Pinpoint the cell where the given text exists, returning its [x, y] midpoint coordinate. 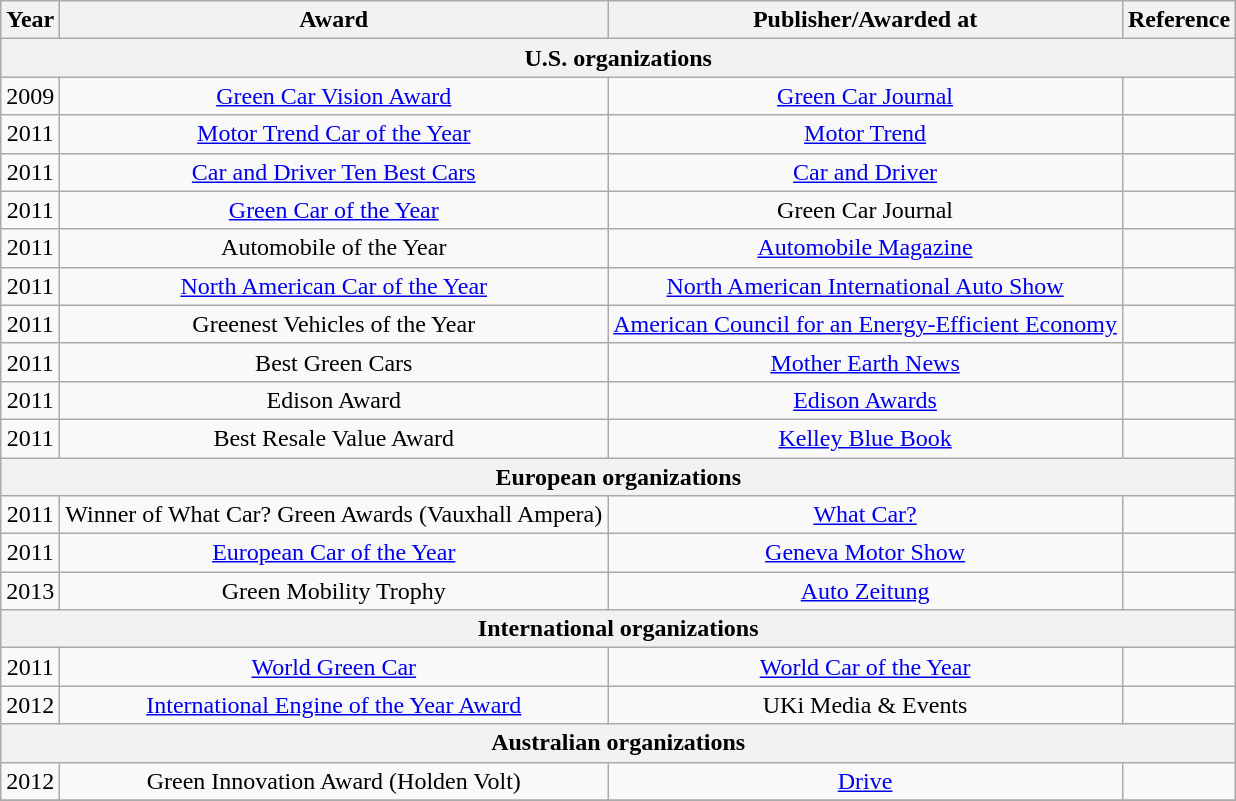
Greenest Vehicles of the Year [334, 324]
Car and Driver [866, 172]
Award [334, 20]
North American International Auto Show [866, 286]
2013 [30, 591]
Geneva Motor Show [866, 553]
Year [30, 20]
Edison Awards [866, 400]
Motor Trend [866, 134]
Australian organizations [618, 743]
Green Car Vision Award [334, 96]
Motor Trend Car of the Year [334, 134]
World Car of the Year [866, 667]
Winner of What Car? Green Awards (Vauxhall Ampera) [334, 515]
North American Car of the Year [334, 286]
Best Green Cars [334, 362]
European organizations [618, 477]
American Council for an Energy-Efficient Economy [866, 324]
Car and Driver Ten Best Cars [334, 172]
Automobile Magazine [866, 248]
Edison Award [334, 400]
UKi Media & Events [866, 705]
2009 [30, 96]
Best Resale Value Award [334, 438]
Automobile of the Year [334, 248]
Green Car of the Year [334, 210]
Green Mobility Trophy [334, 591]
Reference [1178, 20]
World Green Car [334, 667]
European Car of the Year [334, 553]
International Engine of the Year Award [334, 705]
Kelley Blue Book [866, 438]
Auto Zeitung [866, 591]
Drive [866, 781]
What Car? [866, 515]
Green Innovation Award (Holden Volt) [334, 781]
U.S. organizations [618, 58]
International organizations [618, 629]
Mother Earth News [866, 362]
Publisher/Awarded at [866, 20]
